Scan for the cell matching the given text and deliver its (x, y) coordinate at center. 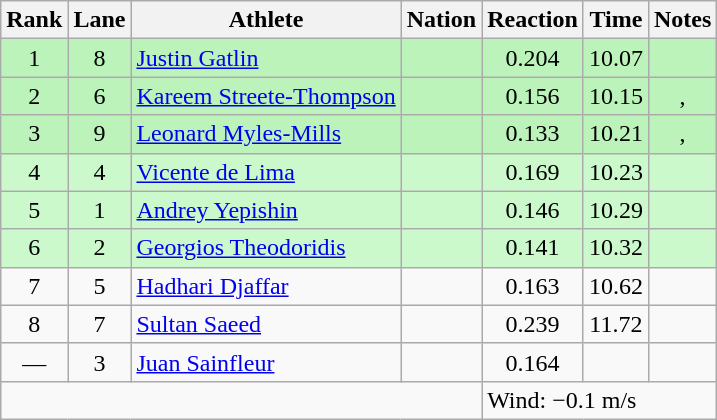
0.239 (533, 324)
Notes (682, 20)
0.169 (533, 172)
0.156 (533, 96)
Kareem Streete-Thompson (266, 96)
9 (100, 134)
Sultan Saeed (266, 324)
0.146 (533, 210)
11.72 (616, 324)
Vicente de Lima (266, 172)
Time (616, 20)
0.204 (533, 58)
— (34, 362)
Hadhari Djaffar (266, 286)
10.21 (616, 134)
Athlete (266, 20)
0.163 (533, 286)
0.141 (533, 248)
10.62 (616, 286)
Reaction (533, 20)
0.164 (533, 362)
Juan Sainfleur (266, 362)
Justin Gatlin (266, 58)
0.133 (533, 134)
Andrey Yepishin (266, 210)
Wind: −0.1 m/s (600, 400)
10.29 (616, 210)
10.15 (616, 96)
Lane (100, 20)
Leonard Myles-Mills (266, 134)
10.23 (616, 172)
Rank (34, 20)
Nation (441, 20)
Georgios Theodoridis (266, 248)
10.07 (616, 58)
10.32 (616, 248)
